For the text-containing cell, return its midpoint in (X, Y) coordinate format. 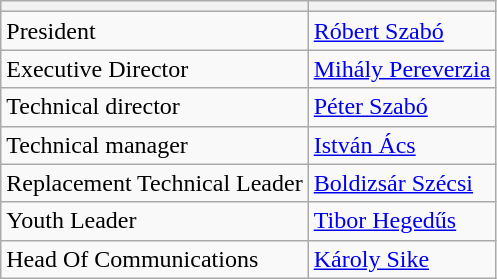
Mihály Pereverzia (402, 69)
István Ács (402, 145)
Technical director (154, 107)
Károly Sike (402, 259)
Head Of Communications (154, 259)
Róbert Szabó (402, 31)
Péter Szabó (402, 107)
Executive Director (154, 69)
Tibor Hegedűs (402, 221)
Boldizsár Szécsi (402, 183)
Replacement Technical Leader (154, 183)
Youth Leader (154, 221)
Technical manager (154, 145)
President (154, 31)
